From the cell containing the given text, extract its center point as [X, Y] coordinate. 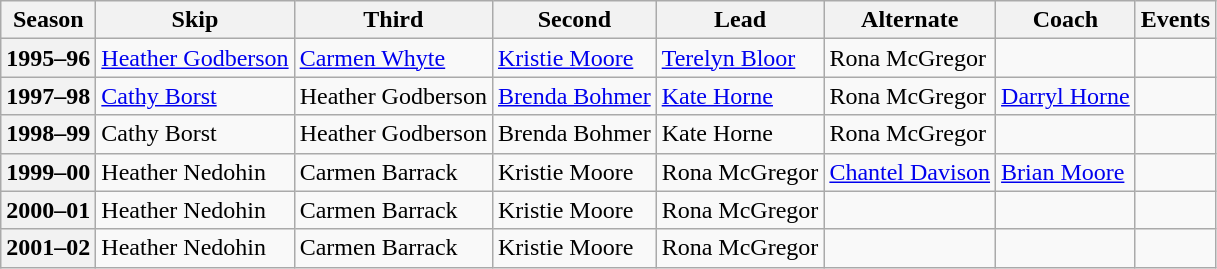
Events [1175, 20]
Chantel Davison [910, 172]
1995–96 [48, 58]
2000–01 [48, 210]
1998–99 [48, 134]
Brian Moore [1066, 172]
2001–02 [48, 248]
1999–00 [48, 172]
Terelyn Bloor [740, 58]
Coach [1066, 20]
Lead [740, 20]
Alternate [910, 20]
Season [48, 20]
1997–98 [48, 96]
Darryl Horne [1066, 96]
Carmen Whyte [393, 58]
Skip [195, 20]
Second [574, 20]
Third [393, 20]
